Detect which cell encompasses the target text, then output its (x, y) center coordinate. 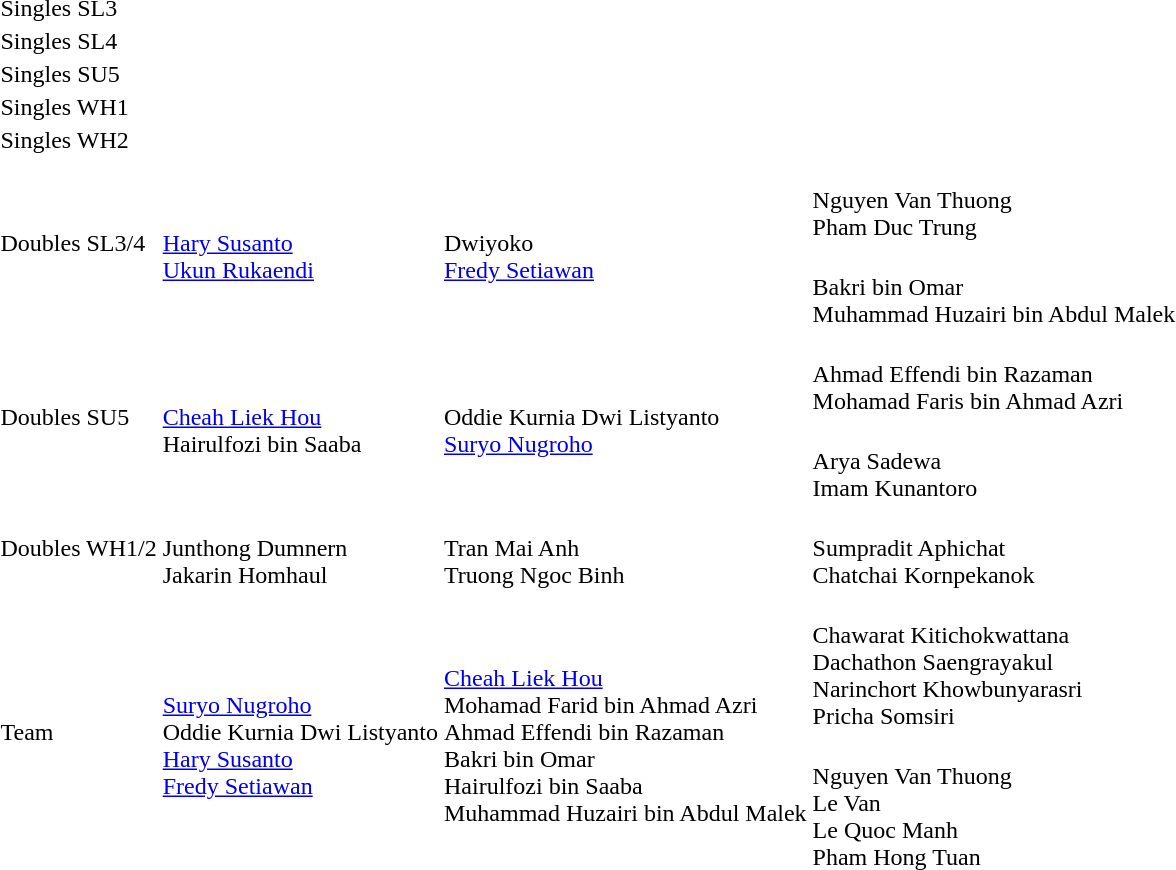
Junthong DumnernJakarin Homhaul (300, 548)
Tran Mai AnhTruong Ngoc Binh (626, 548)
Oddie Kurnia Dwi ListyantoSuryo Nugroho (626, 418)
DwiyokoFredy Setiawan (626, 244)
Cheah Liek HouHairulfozi bin Saaba (300, 418)
Hary SusantoUkun Rukaendi (300, 244)
